Provide the (x, y) coordinate of the cell's center where the given text is located.  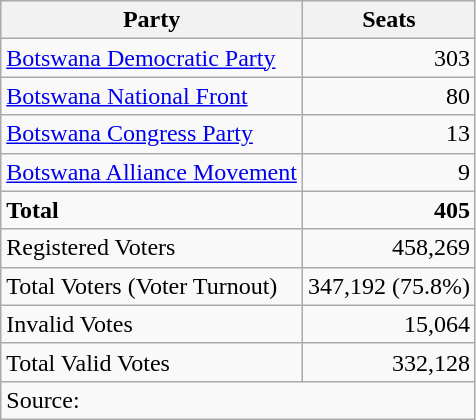
9 (388, 172)
15,064 (388, 324)
Total Voters (Voter Turnout) (152, 286)
332,128 (388, 362)
Total Valid Votes (152, 362)
Total (152, 210)
Seats (388, 20)
Botswana National Front (152, 96)
Botswana Congress Party (152, 134)
Registered Voters (152, 248)
Source: (238, 400)
Botswana Alliance Movement (152, 172)
303 (388, 58)
405 (388, 210)
Botswana Democratic Party (152, 58)
Invalid Votes (152, 324)
Party (152, 20)
13 (388, 134)
458,269 (388, 248)
347,192 (75.8%) (388, 286)
80 (388, 96)
